Determine the [X, Y] coordinate at the center of the cell enclosing the given text.  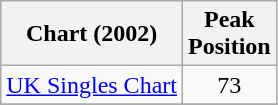
UK Singles Chart [92, 85]
PeakPosition [229, 34]
73 [229, 85]
Chart (2002) [92, 34]
